Detect which cell encompasses the target text, then output its (X, Y) center coordinate. 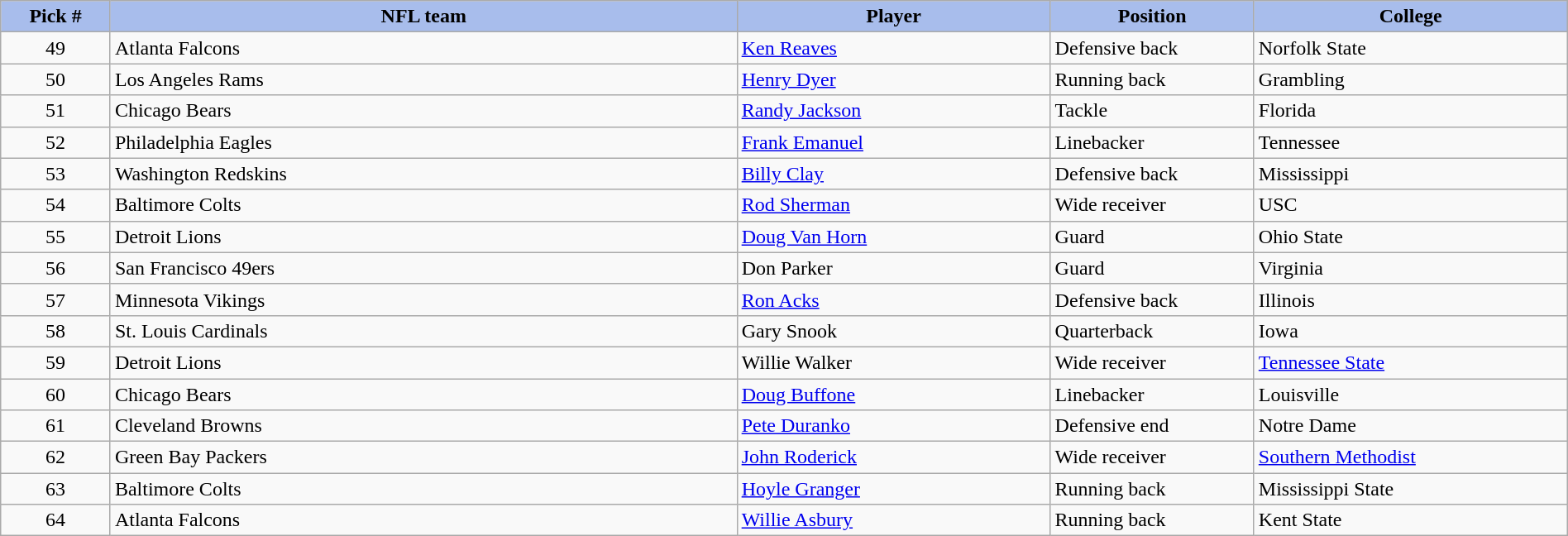
60 (56, 395)
Hoyle Granger (893, 489)
61 (56, 426)
Pick # (56, 17)
Ken Reaves (893, 48)
62 (56, 457)
54 (56, 205)
Ohio State (1411, 237)
Los Angeles Rams (423, 79)
58 (56, 331)
50 (56, 79)
Minnesota Vikings (423, 299)
John Roderick (893, 457)
St. Louis Cardinals (423, 331)
Washington Redskins (423, 174)
Florida (1411, 111)
NFL team (423, 17)
Ron Acks (893, 299)
Tennessee (1411, 142)
Kent State (1411, 520)
Green Bay Packers (423, 457)
55 (56, 237)
Cleveland Browns (423, 426)
Frank Emanuel (893, 142)
49 (56, 48)
Player (893, 17)
Iowa (1411, 331)
Mississippi (1411, 174)
Doug Van Horn (893, 237)
Quarterback (1152, 331)
Willie Walker (893, 362)
63 (56, 489)
Position (1152, 17)
Don Parker (893, 268)
Tackle (1152, 111)
San Francisco 49ers (423, 268)
Illinois (1411, 299)
Mississippi State (1411, 489)
Louisville (1411, 395)
College (1411, 17)
57 (56, 299)
Randy Jackson (893, 111)
59 (56, 362)
Notre Dame (1411, 426)
Virginia (1411, 268)
Billy Clay (893, 174)
Gary Snook (893, 331)
56 (56, 268)
Norfolk State (1411, 48)
51 (56, 111)
Philadelphia Eagles (423, 142)
Grambling (1411, 79)
52 (56, 142)
64 (56, 520)
Doug Buffone (893, 395)
Tennessee State (1411, 362)
53 (56, 174)
USC (1411, 205)
Willie Asbury (893, 520)
Pete Duranko (893, 426)
Henry Dyer (893, 79)
Southern Methodist (1411, 457)
Defensive end (1152, 426)
Rod Sherman (893, 205)
